Provide the (x, y) coordinate of the cell's center where the given text is located.  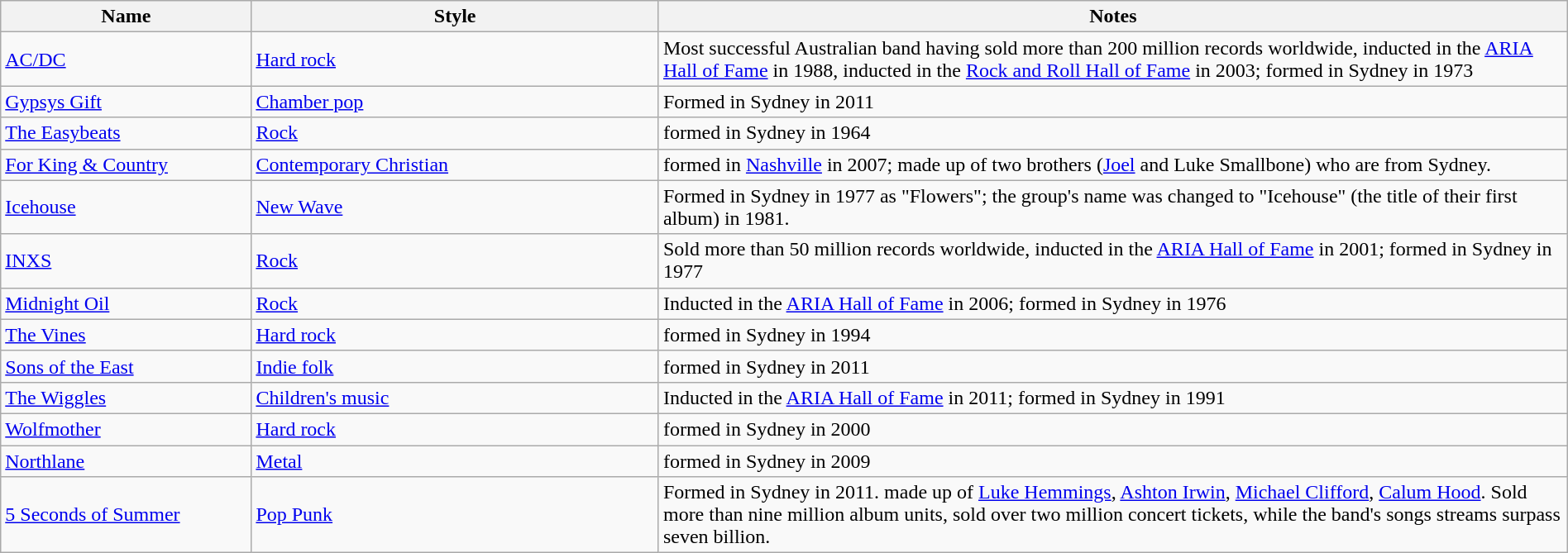
Contemporary Christian (455, 164)
Pop Punk (455, 515)
The Easybeats (126, 133)
Sold more than 50 million records worldwide, inducted in the ARIA Hall of Fame in 2001; formed in Sydney in 1977 (1113, 261)
Midnight Oil (126, 303)
Inducted in the ARIA Hall of Fame in 2006; formed in Sydney in 1976 (1113, 303)
Gypsys Gift (126, 102)
INXS (126, 261)
Metal (455, 460)
AC/DC (126, 60)
Inducted in the ARIA Hall of Fame in 2011; formed in Sydney in 1991 (1113, 398)
The Wiggles (126, 398)
formed in Nashville in 2007; made up of two brothers (Joel and Luke Smallbone) who are from Sydney. (1113, 164)
Sons of the East (126, 366)
5 Seconds of Summer (126, 515)
New Wave (455, 207)
Formed in Sydney in 1977 as "Flowers"; the group's name was changed to "Icehouse" (the title of their first album) in 1981. (1113, 207)
Style (455, 17)
Children's music (455, 398)
Northlane (126, 460)
formed in Sydney in 2011 (1113, 366)
Icehouse (126, 207)
Name (126, 17)
formed in Sydney in 2000 (1113, 429)
Chamber pop (455, 102)
formed in Sydney in 1994 (1113, 335)
formed in Sydney in 1964 (1113, 133)
Indie folk (455, 366)
formed in Sydney in 2009 (1113, 460)
Formed in Sydney in 2011 (1113, 102)
Wolfmother (126, 429)
Notes (1113, 17)
For King & Country (126, 164)
The Vines (126, 335)
